Locate the cell with the specified text and output its [x, y] center coordinate. 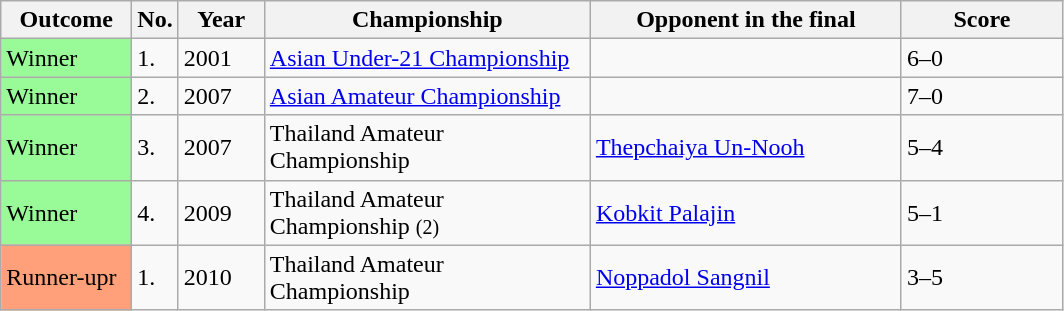
5–1 [982, 212]
No. [155, 20]
Championship [427, 20]
Runner-upr [66, 278]
5–4 [982, 148]
3. [155, 148]
Kobkit Palajin [746, 212]
2010 [221, 278]
Score [982, 20]
Asian Amateur Championship [427, 96]
Year [221, 20]
Outcome [66, 20]
Thepchaiya Un-Nooh [746, 148]
6–0 [982, 58]
2001 [221, 58]
Asian Under-21 Championship [427, 58]
2009 [221, 212]
Noppadol Sangnil [746, 278]
Thailand Amateur Championship (2) [427, 212]
7–0 [982, 96]
4. [155, 212]
3–5 [982, 278]
Opponent in the final [746, 20]
2. [155, 96]
